Provide the [X, Y] coordinate of the cell's center where the given text is located.  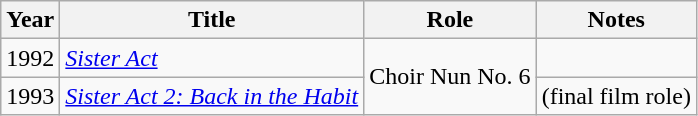
Sister Act [212, 58]
Choir Nun No. 6 [450, 77]
(final film role) [616, 96]
Role [450, 20]
Title [212, 20]
1993 [30, 96]
Year [30, 20]
Sister Act 2: Back in the Habit [212, 96]
Notes [616, 20]
1992 [30, 58]
